Provide the [X, Y] coordinate of the cell's center where the given text is located.  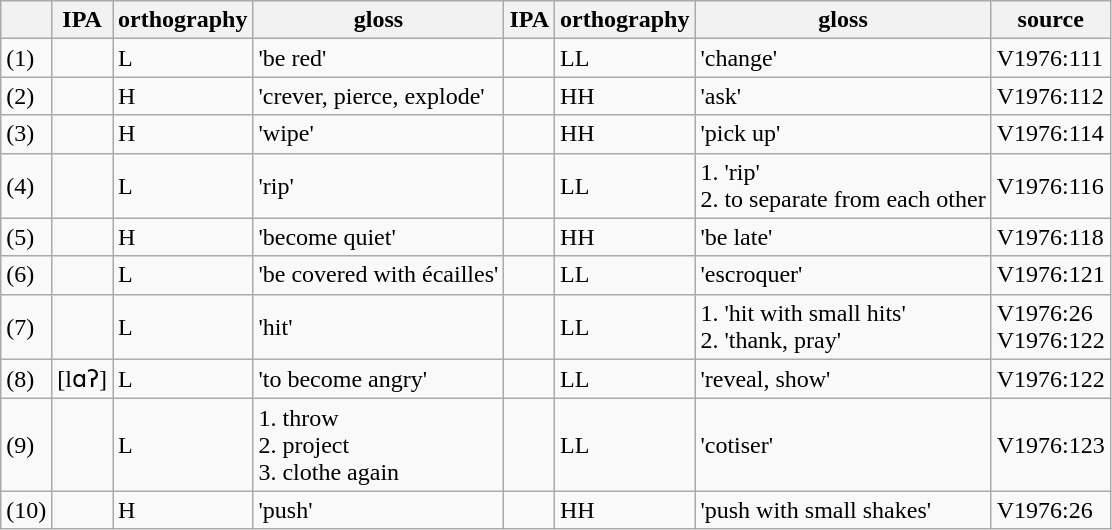
'escroquer' [843, 275]
(4) [26, 186]
'be covered with écailles' [378, 275]
V1976:121 [1050, 275]
'become quiet' [378, 237]
'hit' [378, 326]
1. throw2. project3. clothe again [378, 445]
V1976:123 [1050, 445]
'cotiser' [843, 445]
'rip' [378, 186]
'crever, pierce, explode' [378, 96]
(7) [26, 326]
V1976:116 [1050, 186]
V1976:118 [1050, 237]
(6) [26, 275]
V1976:26 [1050, 510]
1. 'rip'2. to separate from each other [843, 186]
'be red' [378, 58]
'push with small shakes' [843, 510]
'pick up' [843, 134]
V1976:114 [1050, 134]
(1) [26, 58]
'push' [378, 510]
'be late' [843, 237]
(3) [26, 134]
V1976:111 [1050, 58]
'wipe' [378, 134]
(9) [26, 445]
(5) [26, 237]
'reveal, show' [843, 379]
(2) [26, 96]
1. 'hit with small hits'2. 'thank, pray' [843, 326]
'to become angry' [378, 379]
'ask' [843, 96]
(8) [26, 379]
(10) [26, 510]
V1976:112 [1050, 96]
V1976:122 [1050, 379]
'change' [843, 58]
source [1050, 20]
V1976:26V1976:122 [1050, 326]
[lɑʔ] [82, 379]
